Search for the cell housing the specified text and yield its (X, Y) center coordinate. 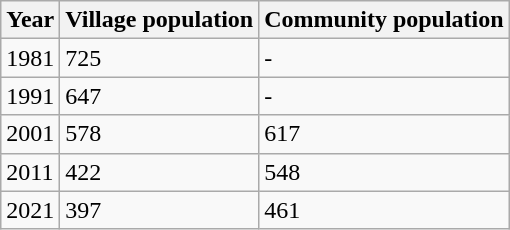
647 (160, 96)
2021 (30, 210)
617 (384, 134)
Community population (384, 20)
1991 (30, 96)
1981 (30, 58)
422 (160, 172)
725 (160, 58)
Village population (160, 20)
2001 (30, 134)
578 (160, 134)
548 (384, 172)
2011 (30, 172)
461 (384, 210)
397 (160, 210)
Year (30, 20)
